Locate the cell with the specified text and output its (x, y) center coordinate. 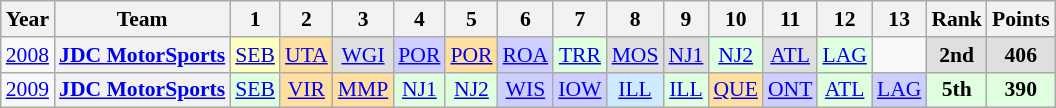
11 (790, 19)
2 (306, 19)
MMP (364, 90)
2008 (28, 55)
VIR (306, 90)
ROA (526, 55)
5 (471, 19)
Rank (956, 19)
390 (1021, 90)
Points (1021, 19)
2nd (956, 55)
UTA (306, 55)
10 (735, 19)
12 (844, 19)
9 (686, 19)
1 (255, 19)
WGI (364, 55)
2009 (28, 90)
MOS (636, 55)
6 (526, 19)
ONT (790, 90)
8 (636, 19)
3 (364, 19)
5th (956, 90)
QUE (735, 90)
7 (580, 19)
4 (419, 19)
406 (1021, 55)
IOW (580, 90)
13 (899, 19)
Team (142, 19)
Year (28, 19)
TRR (580, 55)
WIS (526, 90)
